Identify which cell holds the provided text, then report its (X, Y) central coordinate. 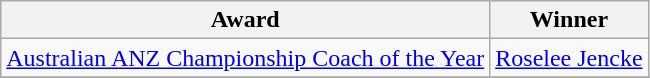
Winner (569, 20)
Award (246, 20)
Australian ANZ Championship Coach of the Year (246, 58)
Roselee Jencke (569, 58)
